Pinpoint the cell where the given text exists, returning its [x, y] midpoint coordinate. 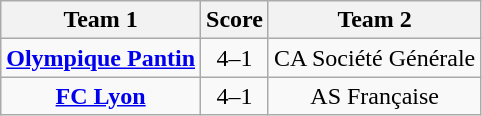
Team 2 [374, 20]
FC Lyon [101, 96]
Olympique Pantin [101, 58]
Team 1 [101, 20]
Score [235, 20]
CA Société Générale [374, 58]
AS Française [374, 96]
